Output the (x, y) coordinate of the center of the cell containing the given text.  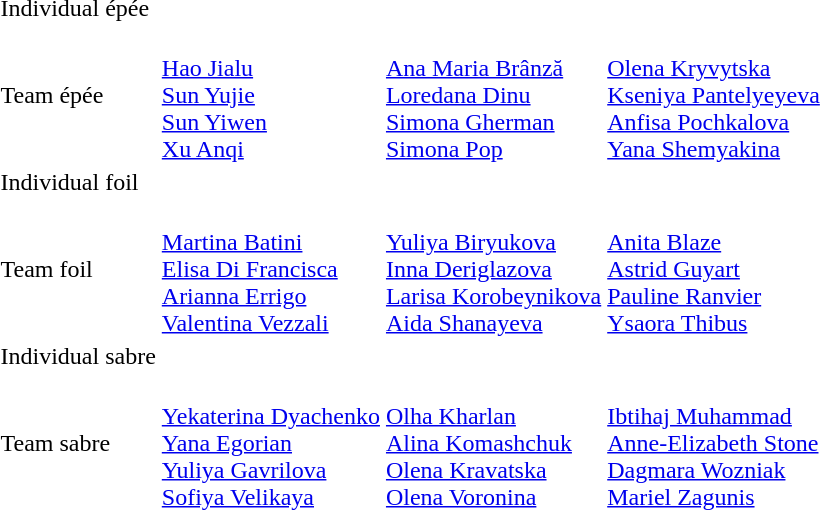
Martina BatiniElisa Di FranciscaArianna ErrigoValentina Vezzali (270, 269)
Hao JialuSun YujieSun YiwenXu Anqi (270, 95)
Ana Maria BrânzăLoredana DinuSimona GhermanSimona Pop (493, 95)
Yuliya BiryukovaInna DeriglazovaLarisa KorobeynikovaAida Shanayeva (493, 269)
